For the text-containing cell, return its midpoint in (x, y) coordinate format. 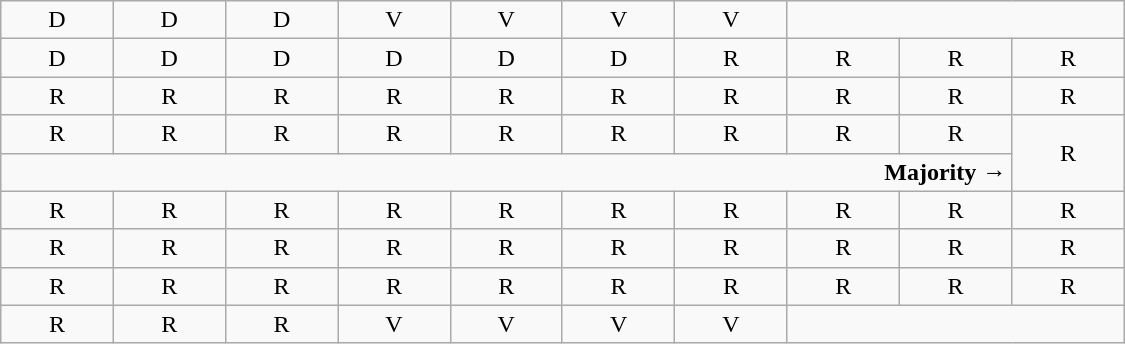
Majority → (506, 172)
